Identify which cell holds the provided text, then report its (X, Y) central coordinate. 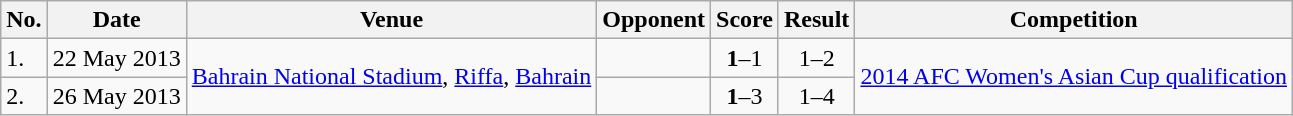
Result (816, 20)
Venue (392, 20)
1–3 (745, 96)
1–4 (816, 96)
Date (116, 20)
2014 AFC Women's Asian Cup qualification (1074, 77)
1. (24, 58)
2. (24, 96)
Competition (1074, 20)
1–2 (816, 58)
26 May 2013 (116, 96)
No. (24, 20)
Score (745, 20)
22 May 2013 (116, 58)
Bahrain National Stadium, Riffa, Bahrain (392, 77)
Opponent (654, 20)
1–1 (745, 58)
